Scan for the cell matching the given text and deliver its [X, Y] coordinate at center. 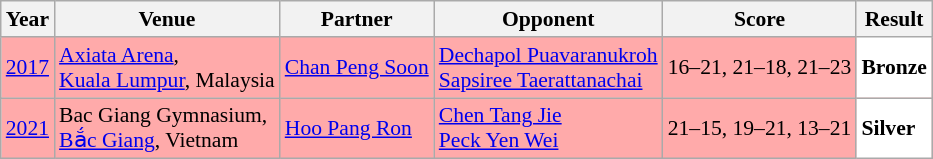
Partner [357, 19]
Silver [894, 128]
Result [894, 19]
2017 [28, 68]
16–21, 21–18, 21–23 [760, 68]
Chan Peng Soon [357, 68]
Venue [167, 19]
Score [760, 19]
Chen Tang Jie Peck Yen Wei [548, 128]
Axiata Arena,Kuala Lumpur, Malaysia [167, 68]
Bronze [894, 68]
Bac Giang Gymnasium,Bắc Giang, Vietnam [167, 128]
Dechapol Puavaranukroh Sapsiree Taerattanachai [548, 68]
2021 [28, 128]
Year [28, 19]
Hoo Pang Ron [357, 128]
21–15, 19–21, 13–21 [760, 128]
Opponent [548, 19]
